For the text-containing cell, return its midpoint in [X, Y] coordinate format. 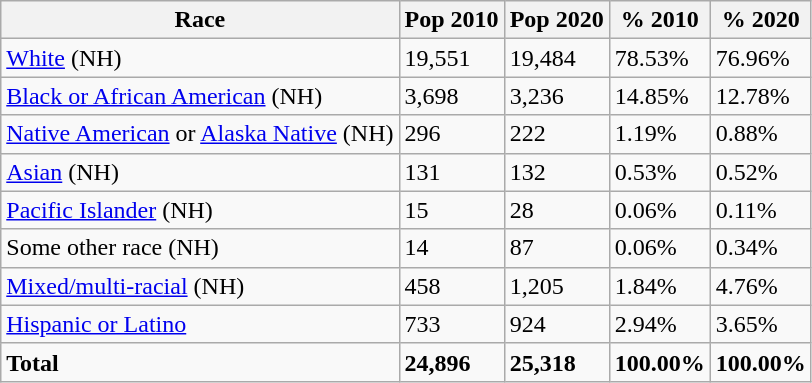
1.84% [660, 286]
24,896 [452, 362]
3.65% [760, 324]
924 [556, 324]
132 [556, 172]
% 2010 [660, 20]
Hispanic or Latino [200, 324]
0.52% [760, 172]
14 [452, 248]
% 2020 [760, 20]
87 [556, 248]
296 [452, 134]
0.11% [760, 210]
76.96% [760, 58]
25,318 [556, 362]
222 [556, 134]
Pop 2020 [556, 20]
12.78% [760, 96]
Mixed/multi-racial (NH) [200, 286]
19,551 [452, 58]
19,484 [556, 58]
3,698 [452, 96]
131 [452, 172]
Total [200, 362]
2.94% [660, 324]
Pacific Islander (NH) [200, 210]
3,236 [556, 96]
28 [556, 210]
Native American or Alaska Native (NH) [200, 134]
458 [452, 286]
78.53% [660, 58]
0.88% [760, 134]
0.53% [660, 172]
4.76% [760, 286]
Some other race (NH) [200, 248]
White (NH) [200, 58]
Asian (NH) [200, 172]
Black or African American (NH) [200, 96]
0.34% [760, 248]
733 [452, 324]
Race [200, 20]
1,205 [556, 286]
14.85% [660, 96]
1.19% [660, 134]
15 [452, 210]
Pop 2010 [452, 20]
